Locate the cell with the specified text and output its [X, Y] center coordinate. 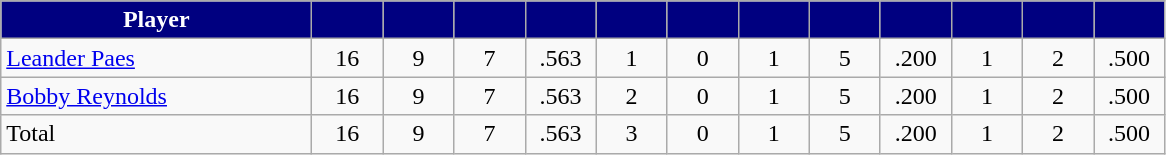
Total [156, 134]
Leander Paes [156, 58]
Player [156, 20]
3 [632, 134]
Bobby Reynolds [156, 96]
